From the cell containing the given text, extract its center point as (X, Y) coordinate. 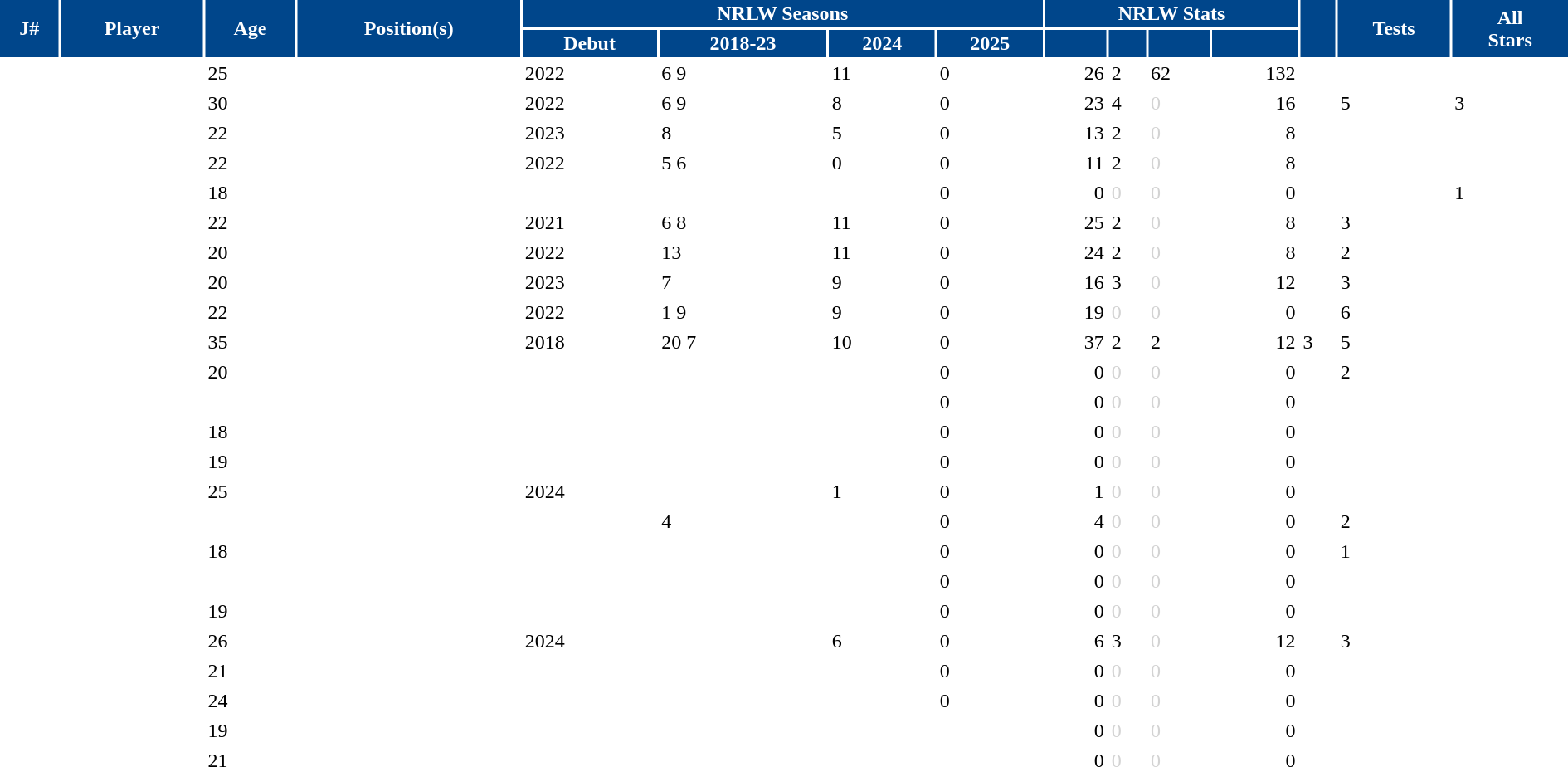
35 (250, 342)
2025 (991, 43)
20 7 (743, 342)
132 (1255, 73)
1 9 (743, 312)
Player (133, 28)
10 (883, 342)
21 (250, 671)
NRLW Seasons (783, 13)
62 (1179, 73)
6 8 (743, 222)
Age (250, 28)
NRLW Stats (1171, 13)
5 6 (743, 163)
Position(s) (409, 28)
30 (250, 103)
7 (743, 282)
2021 (590, 222)
2018 (590, 342)
J# (30, 28)
2018-23 (743, 43)
All Stars (1510, 28)
Tests (1394, 28)
Debut (590, 43)
37 (1076, 342)
23 (1076, 103)
